Provide the (X, Y) coordinate of the cell's center where the given text is located.  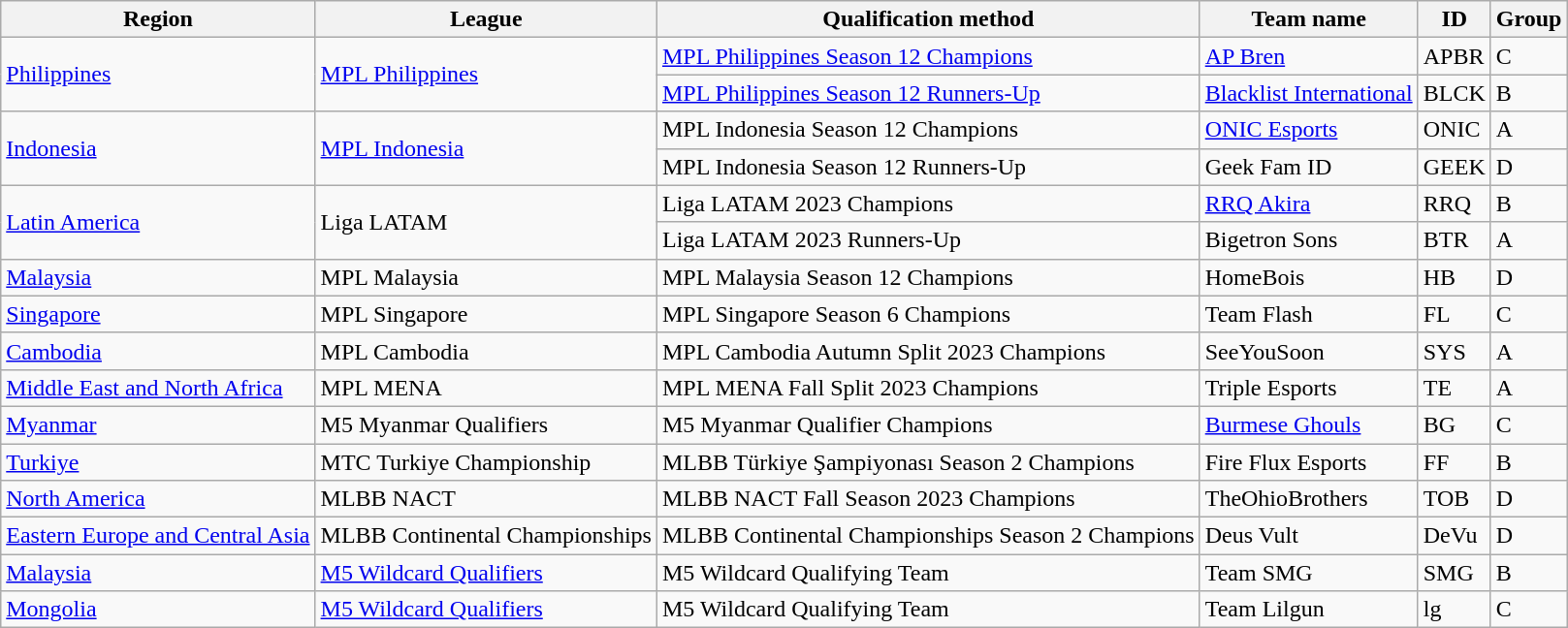
MLBB Türkiye Şampiyonası Season 2 Champions (928, 462)
SMG (1455, 573)
HB (1455, 277)
MPL MENA (486, 388)
Indonesia (158, 148)
RRQ Akira (1309, 204)
M5 Myanmar Qualifiers (486, 424)
Liga LATAM 2023 Champions (928, 204)
Cambodia (158, 351)
Team name (1309, 19)
Middle East and North Africa (158, 388)
MPL Malaysia (486, 277)
MLBB Continental Championships Season 2 Champions (928, 536)
ONIC (1455, 130)
BTR (1455, 240)
M5 Myanmar Qualifier Champions (928, 424)
MLBB NACT Fall Season 2023 Champions (928, 499)
MPL MENA Fall Split 2023 Champions (928, 388)
Triple Esports (1309, 388)
MPL Indonesia Season 12 Runners-Up (928, 167)
Latin America (158, 222)
RRQ (1455, 204)
Singapore (158, 314)
MPL Philippines Season 12 Champions (928, 56)
FF (1455, 462)
Geek Fam ID (1309, 167)
SeeYouSoon (1309, 351)
ID (1455, 19)
Qualification method (928, 19)
Blacklist International (1309, 93)
Philippines (158, 75)
BLCK (1455, 93)
Region (158, 19)
League (486, 19)
GEEK (1455, 167)
TOB (1455, 499)
Team SMG (1309, 573)
FL (1455, 314)
MPL Cambodia (486, 351)
TheOhioBrothers (1309, 499)
MLBB Continental Championships (486, 536)
Burmese Ghouls (1309, 424)
Liga LATAM 2023 Runners-Up (928, 240)
Liga LATAM (486, 222)
MPL Singapore Season 6 Champions (928, 314)
North America (158, 499)
MPL Cambodia Autumn Split 2023 Champions (928, 351)
MPL Malaysia Season 12 Champions (928, 277)
Deus Vult (1309, 536)
MPL Philippines Season 12 Runners-Up (928, 93)
DeVu (1455, 536)
Bigetron Sons (1309, 240)
BG (1455, 424)
APBR (1455, 56)
Eastern Europe and Central Asia (158, 536)
Group (1528, 19)
Turkiye (158, 462)
MPL Singapore (486, 314)
Myanmar (158, 424)
AP Bren (1309, 56)
SYS (1455, 351)
TE (1455, 388)
Team Flash (1309, 314)
ONIC Esports (1309, 130)
MPL Indonesia Season 12 Champions (928, 130)
MPL Indonesia (486, 148)
MLBB NACT (486, 499)
Fire Flux Esports (1309, 462)
MPL Philippines (486, 75)
Mongolia (158, 610)
Team Lilgun (1309, 610)
MTC Turkiye Championship (486, 462)
lg (1455, 610)
HomeBois (1309, 277)
